Detect which cell encompasses the target text, then output its (x, y) center coordinate. 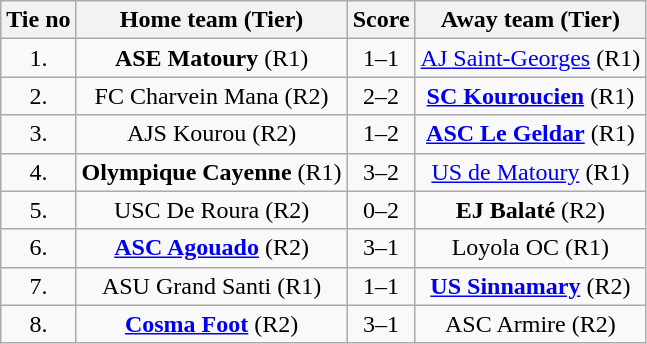
AJS Kourou (R2) (212, 134)
ASU Grand Santi (R1) (212, 286)
3. (38, 134)
ASC Agouado (R2) (212, 248)
ASC Le Geldar (R1) (530, 134)
8. (38, 324)
Tie no (38, 20)
US de Matoury (R1) (530, 172)
Olympique Cayenne (R1) (212, 172)
2–2 (381, 96)
3–2 (381, 172)
SC Kouroucien (R1) (530, 96)
USC De Roura (R2) (212, 210)
1. (38, 58)
US Sinnamary (R2) (530, 286)
ASE Matoury (R1) (212, 58)
6. (38, 248)
ASC Armire (R2) (530, 324)
4. (38, 172)
0–2 (381, 210)
Away team (Tier) (530, 20)
Cosma Foot (R2) (212, 324)
EJ Balaté (R2) (530, 210)
1–2 (381, 134)
2. (38, 96)
AJ Saint-Georges (R1) (530, 58)
Loyola OC (R1) (530, 248)
Score (381, 20)
5. (38, 210)
7. (38, 286)
FC Charvein Mana (R2) (212, 96)
Home team (Tier) (212, 20)
